From the cell containing the given text, extract its center point as (X, Y) coordinate. 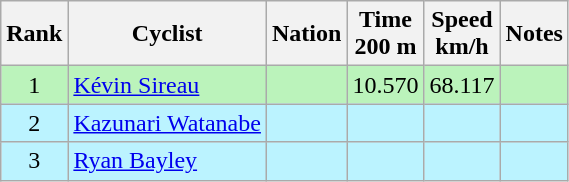
68.117 (462, 85)
3 (34, 161)
Nation (306, 34)
Rank (34, 34)
Kazunari Watanabe (168, 123)
10.570 (386, 85)
Speedkm/h (462, 34)
Time200 m (386, 34)
Kévin Sireau (168, 85)
1 (34, 85)
Notes (534, 34)
2 (34, 123)
Cyclist (168, 34)
Ryan Bayley (168, 161)
